Pinpoint the cell where the given text exists, returning its [X, Y] midpoint coordinate. 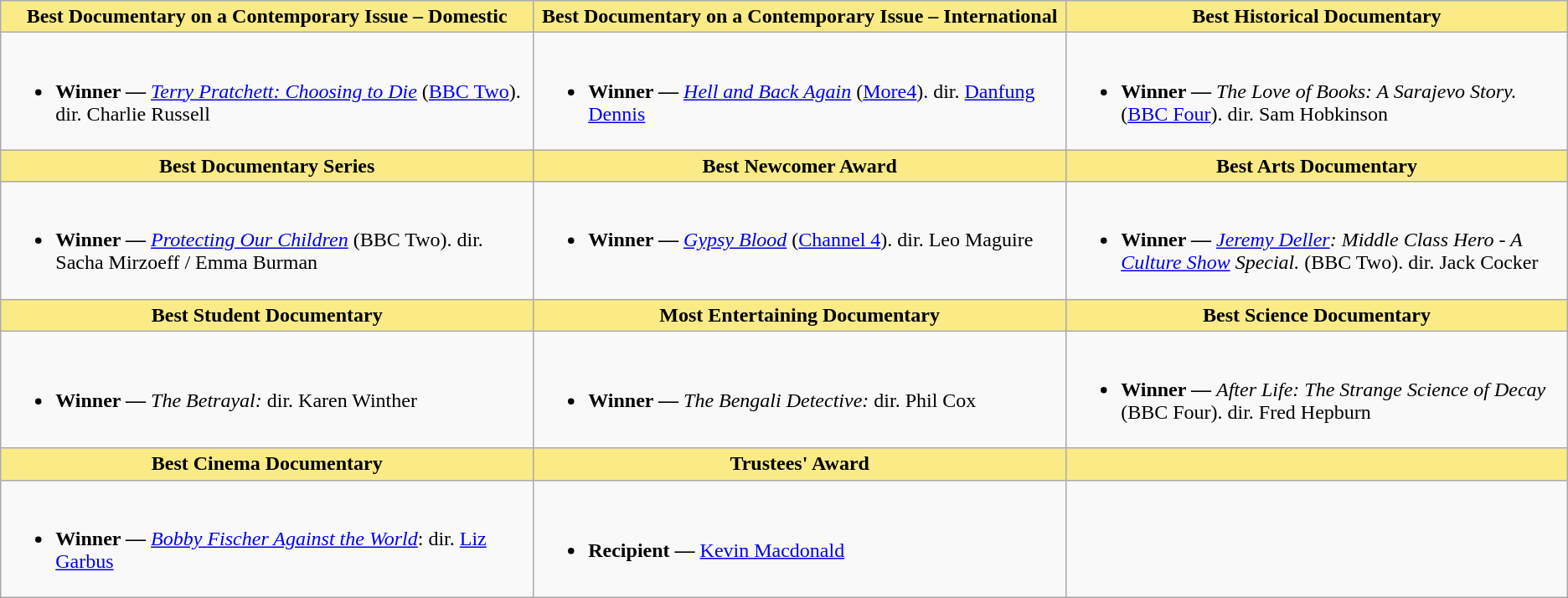
Winner — Jeremy Deller: Middle Class Hero - A Culture Show Special. (BBC Two). dir. Jack Cocker [1317, 240]
Best Newcomer Award [800, 166]
Best Arts Documentary [1317, 166]
Winner — Hell and Back Again (More4). dir. Danfung Dennis [800, 91]
Winner — The Love of Books: A Sarajevo Story. (BBC Four). dir. Sam Hobkinson [1317, 91]
Best Documentary on a Contemporary Issue – International [800, 17]
Recipient — Kevin Macdonald [800, 539]
Winner — Terry Pratchett: Choosing to Die (BBC Two). dir. Charlie Russell [267, 91]
Winner — Bobby Fischer Against the World: dir. Liz Garbus [267, 539]
Trustees' Award [800, 464]
Best Historical Documentary [1317, 17]
Best Documentary on a Contemporary Issue – Domestic [267, 17]
Best Cinema Documentary [267, 464]
Best Science Documentary [1317, 315]
Winner — After Life: The Strange Science of Decay (BBC Four). dir. Fred Hepburn [1317, 389]
Winner — The Betrayal: dir. Karen Winther [267, 389]
Winner — Gypsy Blood (Channel 4). dir. Leo Maguire [800, 240]
Winner — Protecting Our Children (BBC Two). dir. Sacha Mirzoeff / Emma Burman [267, 240]
Best Documentary Series [267, 166]
Best Student Documentary [267, 315]
Most Entertaining Documentary [800, 315]
Winner — The Bengali Detective: dir. Phil Cox [800, 389]
